From the cell containing the given text, extract its center point as (X, Y) coordinate. 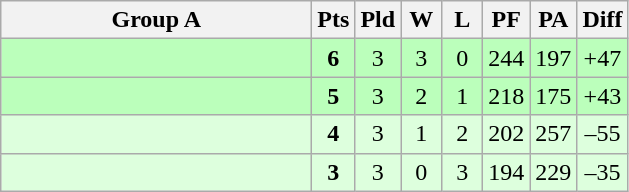
Group A (156, 20)
202 (506, 134)
L (462, 20)
244 (506, 58)
–35 (602, 172)
257 (554, 134)
+43 (602, 96)
–55 (602, 134)
197 (554, 58)
Diff (602, 20)
4 (334, 134)
194 (506, 172)
175 (554, 96)
W (422, 20)
5 (334, 96)
+47 (602, 58)
229 (554, 172)
218 (506, 96)
Pld (378, 20)
6 (334, 58)
PF (506, 20)
Pts (334, 20)
PA (554, 20)
